Return the [x, y] coordinate for the center point of the cell that contains the specified text.  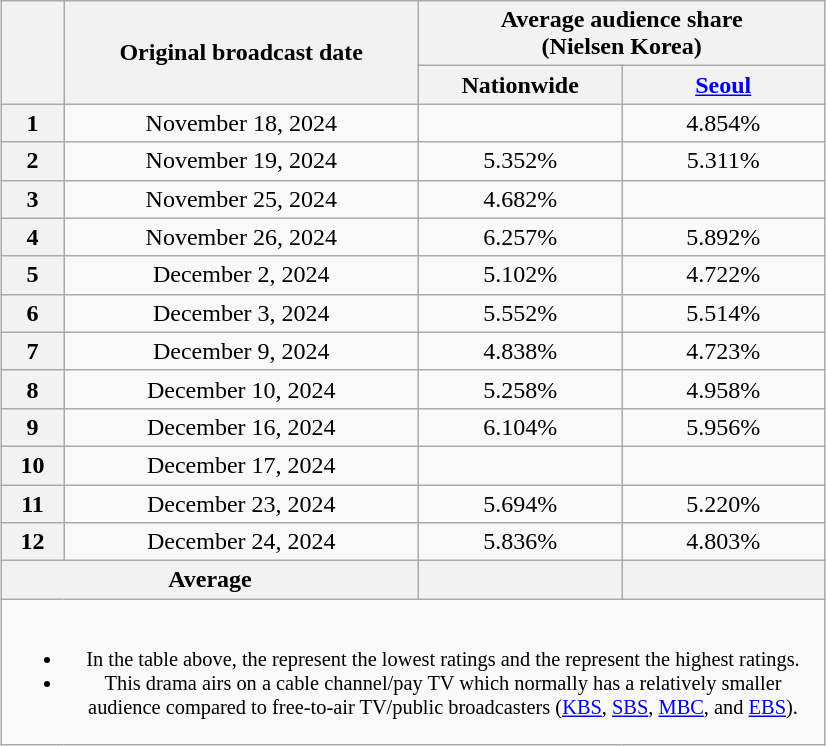
5.514% [724, 313]
December 10, 2024 [242, 389]
November 25, 2024 [242, 199]
November 18, 2024 [242, 123]
4.723% [724, 351]
November 19, 2024 [242, 161]
2 [32, 161]
11 [32, 503]
5.552% [520, 313]
4 [32, 237]
8 [32, 389]
3 [32, 199]
5.258% [520, 389]
4.958% [724, 389]
December 3, 2024 [242, 313]
4.838% [520, 351]
6.257% [520, 237]
Nationwide [520, 85]
5.311% [724, 161]
5.836% [520, 542]
5.352% [520, 161]
December 17, 2024 [242, 465]
10 [32, 465]
December 2, 2024 [242, 275]
5.220% [724, 503]
Original broadcast date [242, 52]
5.694% [520, 503]
December 9, 2024 [242, 351]
4.722% [724, 275]
6 [32, 313]
5 [32, 275]
November 26, 2024 [242, 237]
December 16, 2024 [242, 427]
December 24, 2024 [242, 542]
7 [32, 351]
9 [32, 427]
December 23, 2024 [242, 503]
12 [32, 542]
6.104% [520, 427]
1 [32, 123]
4.854% [724, 123]
4.682% [520, 199]
4.803% [724, 542]
Seoul [724, 85]
Average [210, 580]
5.956% [724, 427]
Average audience share(Nielsen Korea) [622, 34]
5.892% [724, 237]
5.102% [520, 275]
